Identify which cell holds the provided text, then report its [X, Y] central coordinate. 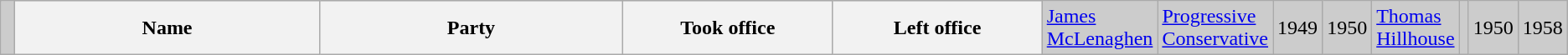
1958 [1543, 28]
Name [168, 28]
Party [471, 28]
1949 [1298, 28]
Progressive Conservative [1215, 28]
James McLenaghen [1100, 28]
Left office [937, 28]
Thomas Hillhouse [1416, 28]
Took office [728, 28]
